Capture the cell that displays the provided text and extract its (x, y) central coordinate. 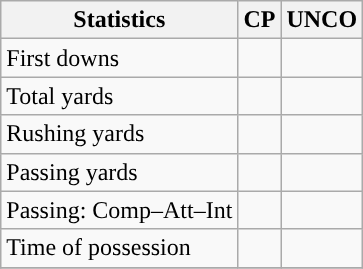
Total yards (120, 96)
Time of possession (120, 248)
Statistics (120, 20)
Rushing yards (120, 134)
CP (260, 20)
Passing yards (120, 172)
Passing: Comp–Att–Int (120, 210)
UNCO (322, 20)
First downs (120, 58)
